Return the (x, y) coordinate for the center point of the cell that contains the specified text.  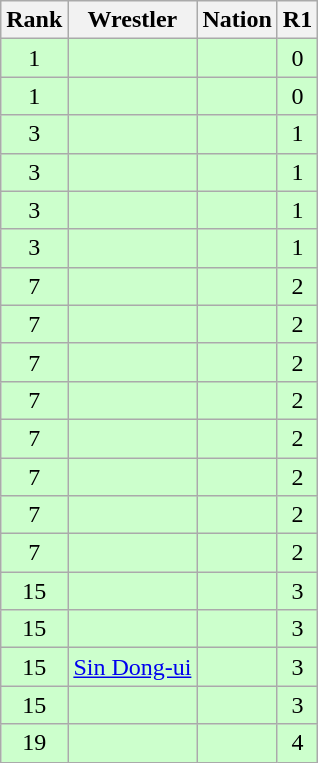
Nation (237, 20)
19 (34, 743)
Wrestler (132, 20)
R1 (297, 20)
4 (297, 743)
Rank (34, 20)
Sin Dong-ui (132, 667)
